Identify which cell holds the provided text, then report its [X, Y] central coordinate. 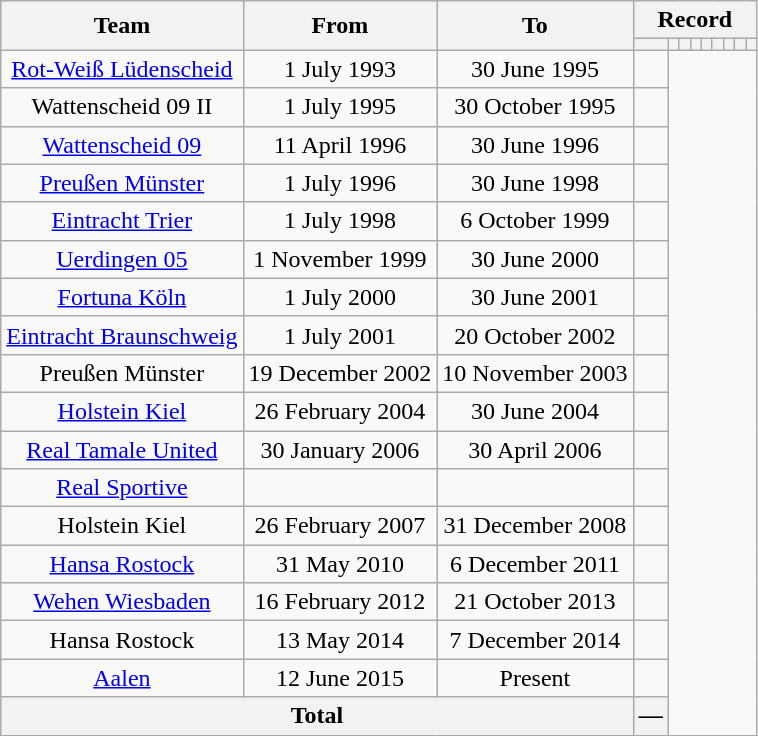
7 December 2014 [535, 640]
1 July 2000 [340, 297]
19 December 2002 [340, 373]
1 July 1995 [340, 107]
6 October 1999 [535, 221]
11 April 1996 [340, 145]
31 December 2008 [535, 526]
6 December 2011 [535, 564]
Fortuna Köln [122, 297]
To [535, 26]
Record [695, 20]
1 July 1998 [340, 221]
30 April 2006 [535, 449]
13 May 2014 [340, 640]
21 October 2013 [535, 602]
30 October 1995 [535, 107]
20 October 2002 [535, 335]
30 June 1995 [535, 69]
Present [535, 678]
Eintracht Trier [122, 221]
Wattenscheid 09 [122, 145]
Aalen [122, 678]
30 June 2000 [535, 259]
16 February 2012 [340, 602]
Real Sportive [122, 488]
12 June 2015 [340, 678]
Wattenscheid 09 II [122, 107]
10 November 2003 [535, 373]
26 February 2007 [340, 526]
Eintracht Braunschweig [122, 335]
1 July 2001 [340, 335]
Total [317, 716]
Uerdingen 05 [122, 259]
— [650, 716]
Wehen Wiesbaden [122, 602]
30 January 2006 [340, 449]
Rot-Weiß Lüdenscheid [122, 69]
30 June 1996 [535, 145]
31 May 2010 [340, 564]
1 July 1993 [340, 69]
30 June 2001 [535, 297]
Team [122, 26]
30 June 1998 [535, 183]
Real Tamale United [122, 449]
1 July 1996 [340, 183]
26 February 2004 [340, 411]
1 November 1999 [340, 259]
30 June 2004 [535, 411]
From [340, 26]
